Determine the [X, Y] coordinate at the center of the cell enclosing the given text.  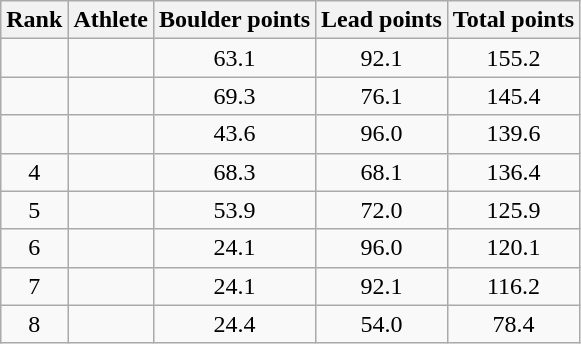
120.1 [513, 248]
76.1 [382, 96]
116.2 [513, 286]
68.3 [235, 172]
139.6 [513, 134]
43.6 [235, 134]
6 [34, 248]
Lead points [382, 20]
125.9 [513, 210]
5 [34, 210]
68.1 [382, 172]
Rank [34, 20]
69.3 [235, 96]
78.4 [513, 324]
Total points [513, 20]
7 [34, 286]
54.0 [382, 324]
Athlete [111, 20]
136.4 [513, 172]
155.2 [513, 58]
53.9 [235, 210]
63.1 [235, 58]
145.4 [513, 96]
4 [34, 172]
8 [34, 324]
24.4 [235, 324]
Boulder points [235, 20]
72.0 [382, 210]
